Return [X, Y] of the center of cell containing provided text 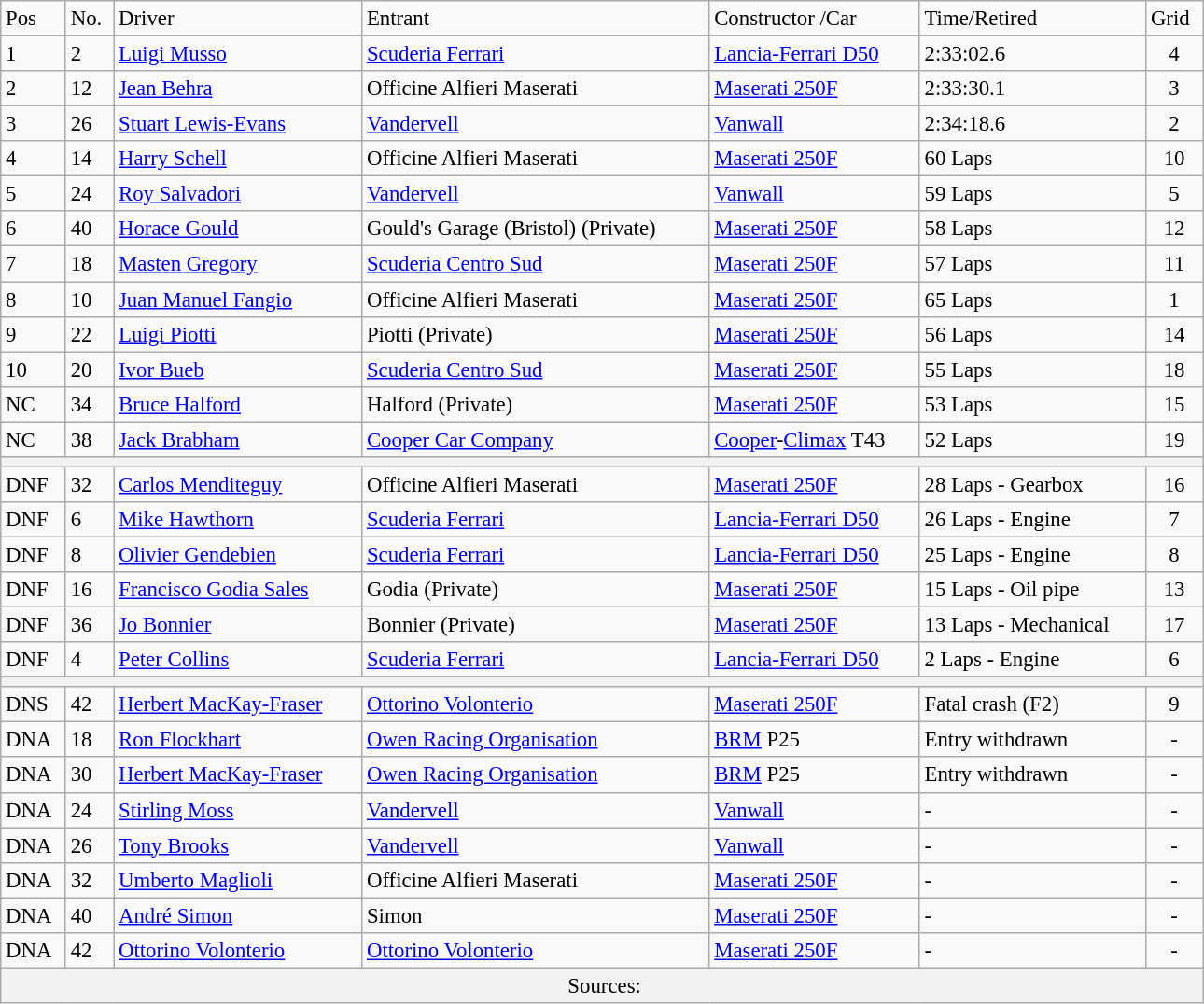
36 [90, 625]
2 Laps - Engine [1032, 660]
No. [90, 19]
Masten Gregory [238, 264]
55 Laps [1032, 370]
Grid [1174, 19]
Gould's Garage (Bristol) (Private) [536, 229]
Fatal crash (F2) [1032, 704]
Juan Manuel Fangio [238, 300]
Harry Schell [238, 159]
Luigi Musso [238, 54]
2:33:30.1 [1032, 89]
57 Laps [1032, 264]
Roy Salvadori [238, 194]
19 [1174, 439]
Bruce Halford [238, 404]
Simon [536, 915]
30 [90, 775]
Peter Collins [238, 660]
38 [90, 439]
Umberto Maglioli [238, 880]
Stuart Lewis-Evans [238, 124]
Cooper-Climax T43 [814, 439]
Cooper Car Company [536, 439]
60 Laps [1032, 159]
53 Laps [1032, 404]
Ivor Bueb [238, 370]
Jack Brabham [238, 439]
2:33:02.6 [1032, 54]
11 [1174, 264]
Bonnier (Private) [536, 625]
Ron Flockhart [238, 740]
34 [90, 404]
Horace Gould [238, 229]
Entrant [536, 19]
58 Laps [1032, 229]
Francisco Godia Sales [238, 590]
Jean Behra [238, 89]
Pos [34, 19]
65 Laps [1032, 300]
Constructor /Car [814, 19]
Stirling Moss [238, 810]
Tony Brooks [238, 845]
Jo Bonnier [238, 625]
15 [1174, 404]
Godia (Private) [536, 590]
56 Laps [1032, 334]
Mike Hawthorn [238, 520]
17 [1174, 625]
22 [90, 334]
Halford (Private) [536, 404]
Olivier Gendebien [238, 554]
52 Laps [1032, 439]
Carlos Menditeguy [238, 484]
13 Laps - Mechanical [1032, 625]
59 Laps [1032, 194]
Driver [238, 19]
28 Laps - Gearbox [1032, 484]
Sources: [602, 985]
20 [90, 370]
2:34:18.6 [1032, 124]
André Simon [238, 915]
DNS [34, 704]
25 Laps - Engine [1032, 554]
26 Laps - Engine [1032, 520]
Luigi Piotti [238, 334]
13 [1174, 590]
15 Laps - Oil pipe [1032, 590]
Time/Retired [1032, 19]
Piotti (Private) [536, 334]
